Return [x, y] of the center of cell containing provided text 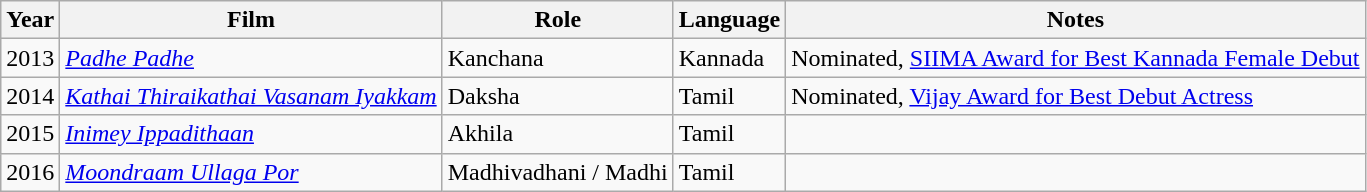
Madhivadhani / Madhi [558, 172]
Nominated, Vijay Award for Best Debut Actress [1076, 96]
Moondraam Ullaga Por [251, 172]
2014 [30, 96]
2013 [30, 58]
Daksha [558, 96]
Language [729, 20]
Kanchana [558, 58]
2015 [30, 134]
Kathai Thiraikathai Vasanam Iyakkam [251, 96]
Akhila [558, 134]
Padhe Padhe [251, 58]
Kannada [729, 58]
Inimey Ippadithaan [251, 134]
Notes [1076, 20]
Year [30, 20]
Film [251, 20]
Role [558, 20]
2016 [30, 172]
Nominated, SIIMA Award for Best Kannada Female Debut [1076, 58]
